Pinpoint the cell where the given text exists, returning its [X, Y] midpoint coordinate. 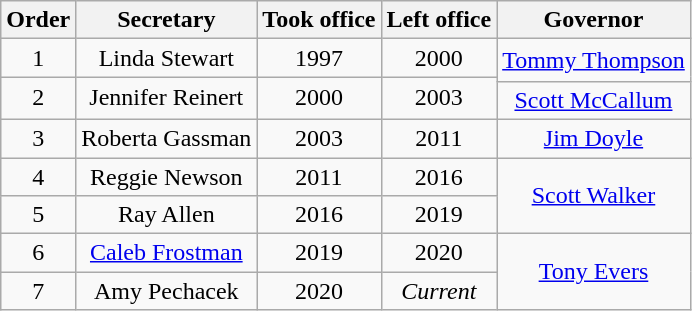
Jim Doyle [594, 138]
Order [38, 20]
4 [38, 177]
7 [38, 291]
1997 [319, 58]
Roberta Gassman [166, 138]
Linda Stewart [166, 58]
Took office [319, 20]
Ray Allen [166, 215]
Jennifer Reinert [166, 98]
6 [38, 253]
Amy Pechacek [166, 291]
Left office [439, 20]
1 [38, 58]
Tommy Thompson [594, 60]
Scott Walker [594, 196]
Reggie Newson [166, 177]
Tony Evers [594, 272]
5 [38, 215]
Current [439, 291]
3 [38, 138]
Governor [594, 20]
Secretary [166, 20]
Scott McCallum [594, 100]
Caleb Frostman [166, 253]
2 [38, 98]
